Identify which cell holds the provided text, then report its (x, y) central coordinate. 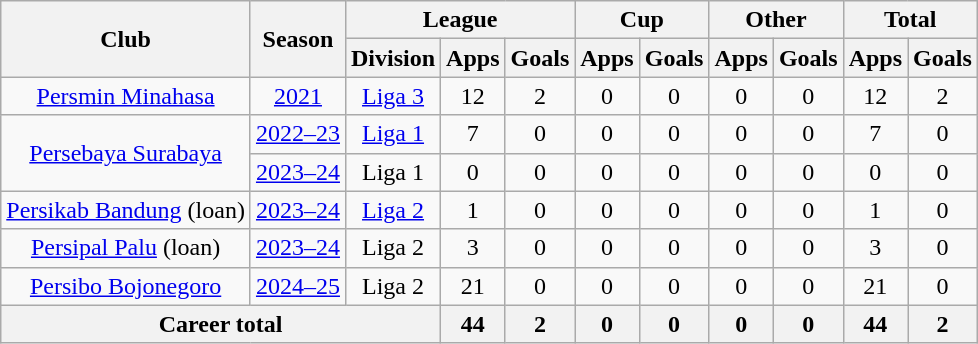
2022–23 (298, 134)
Persipal Palu (loan) (126, 248)
League (460, 20)
Persebaya Surabaya (126, 153)
Persmin Minahasa (126, 96)
2024–25 (298, 286)
2021 (298, 96)
Club (126, 39)
Liga 3 (392, 96)
Cup (642, 20)
Other (776, 20)
Career total (221, 324)
Total (910, 20)
Persikab Bandung (loan) (126, 210)
Season (298, 39)
Persibo Bojonegoro (126, 286)
Division (392, 58)
